Return the [X, Y] coordinate for the center point of the cell that contains the specified text.  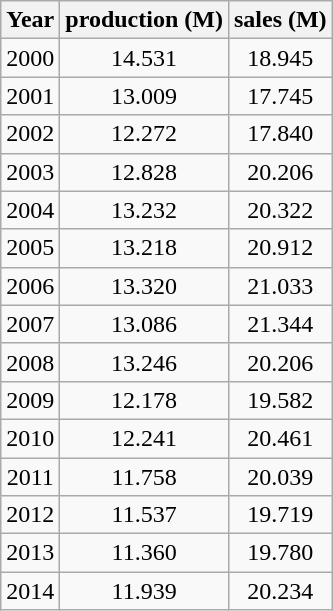
2008 [30, 362]
13.009 [144, 96]
19.719 [280, 515]
2006 [30, 286]
2007 [30, 324]
13.246 [144, 362]
18.945 [280, 58]
2000 [30, 58]
13.086 [144, 324]
17.840 [280, 134]
13.232 [144, 210]
20.322 [280, 210]
11.537 [144, 515]
2010 [30, 438]
2005 [30, 248]
20.234 [280, 591]
19.780 [280, 553]
21.033 [280, 286]
21.344 [280, 324]
12.241 [144, 438]
2012 [30, 515]
2009 [30, 400]
11.360 [144, 553]
2011 [30, 477]
12.178 [144, 400]
20.461 [280, 438]
production (M) [144, 20]
2004 [30, 210]
12.272 [144, 134]
14.531 [144, 58]
13.218 [144, 248]
17.745 [280, 96]
13.320 [144, 286]
20.039 [280, 477]
2001 [30, 96]
2003 [30, 172]
Year [30, 20]
19.582 [280, 400]
2013 [30, 553]
2014 [30, 591]
11.939 [144, 591]
11.758 [144, 477]
12.828 [144, 172]
2002 [30, 134]
20.912 [280, 248]
sales (M) [280, 20]
